Capture the cell that displays the provided text and extract its (x, y) central coordinate. 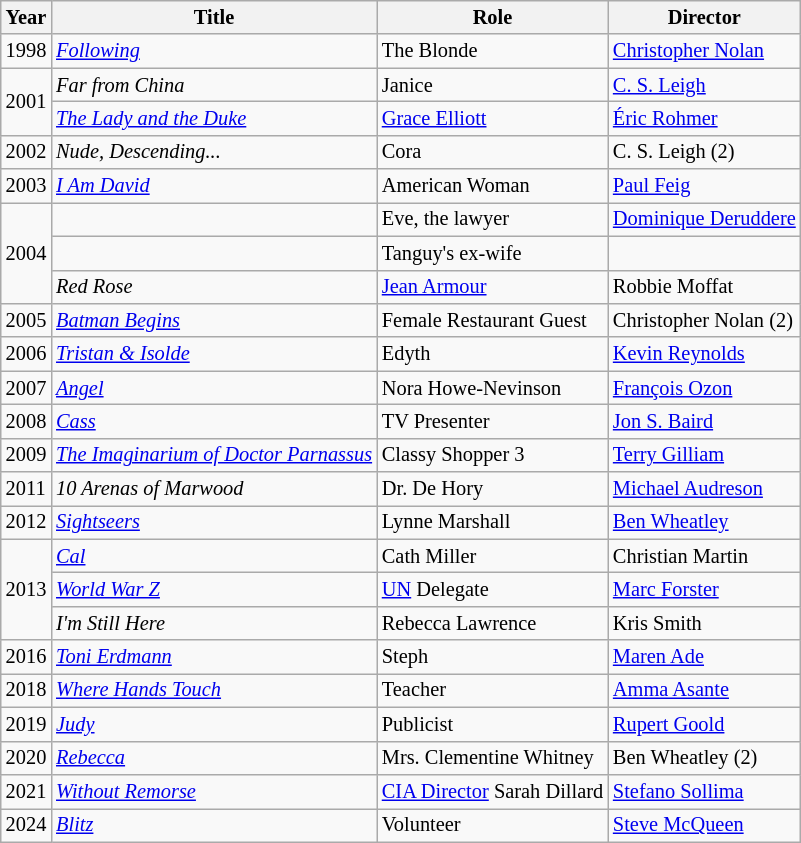
Steve McQueen (704, 825)
Red Rose (214, 287)
UN Delegate (492, 589)
TV Presenter (492, 421)
Rebecca (214, 758)
Kevin Reynolds (704, 354)
Tristan & Isolde (214, 354)
Judy (214, 724)
2004 (26, 252)
Teacher (492, 690)
Ben Wheatley (2) (704, 758)
Kris Smith (704, 623)
Amma Asante (704, 690)
Robbie Moffat (704, 287)
Christopher Nolan (2) (704, 320)
2019 (26, 724)
Lynne Marshall (492, 522)
Marc Forster (704, 589)
Nude, Descending... (214, 152)
1998 (26, 51)
2018 (26, 690)
Role (492, 17)
Angel (214, 388)
2002 (26, 152)
2009 (26, 455)
10 Arenas of Marwood (214, 489)
Paul Feig (704, 186)
Éric Rohmer (704, 118)
Publicist (492, 724)
C. S. Leigh (2) (704, 152)
2011 (26, 489)
Rupert Goold (704, 724)
Rebecca Lawrence (492, 623)
2013 (26, 590)
Cora (492, 152)
Maren Ade (704, 657)
Year (26, 17)
Terry Gilliam (704, 455)
CIA Director Sarah Dillard (492, 791)
Female Restaurant Guest (492, 320)
Cass (214, 421)
2005 (26, 320)
Tanguy's ex-wife (492, 253)
Nora Howe-Nevinson (492, 388)
World War Z (214, 589)
Sightseers (214, 522)
The Lady and the Duke (214, 118)
Following (214, 51)
2003 (26, 186)
2021 (26, 791)
C. S. Leigh (704, 85)
Without Remorse (214, 791)
Eve, the lawyer (492, 219)
2008 (26, 421)
Where Hands Touch (214, 690)
Michael Audreson (704, 489)
Janice (492, 85)
Jon S. Baird (704, 421)
Blitz (214, 825)
Christopher Nolan (704, 51)
Steph (492, 657)
American Woman (492, 186)
2001 (26, 102)
Jean Armour (492, 287)
2016 (26, 657)
François Ozon (704, 388)
Christian Martin (704, 556)
Cal (214, 556)
Mrs. Clementine Whitney (492, 758)
2007 (26, 388)
Batman Begins (214, 320)
Far from China (214, 85)
Volunteer (492, 825)
2020 (26, 758)
Director (704, 17)
The Imaginarium of Doctor Parnassus (214, 455)
The Blonde (492, 51)
Dr. De Hory (492, 489)
I'm Still Here (214, 623)
2024 (26, 825)
Classy Shopper 3 (492, 455)
Cath Miller (492, 556)
Toni Erdmann (214, 657)
Stefano Sollima (704, 791)
2006 (26, 354)
Edyth (492, 354)
Grace Elliott (492, 118)
2012 (26, 522)
Title (214, 17)
I Am David (214, 186)
Dominique Deruddere (704, 219)
Ben Wheatley (704, 522)
